For the text-containing cell, return its midpoint in (x, y) coordinate format. 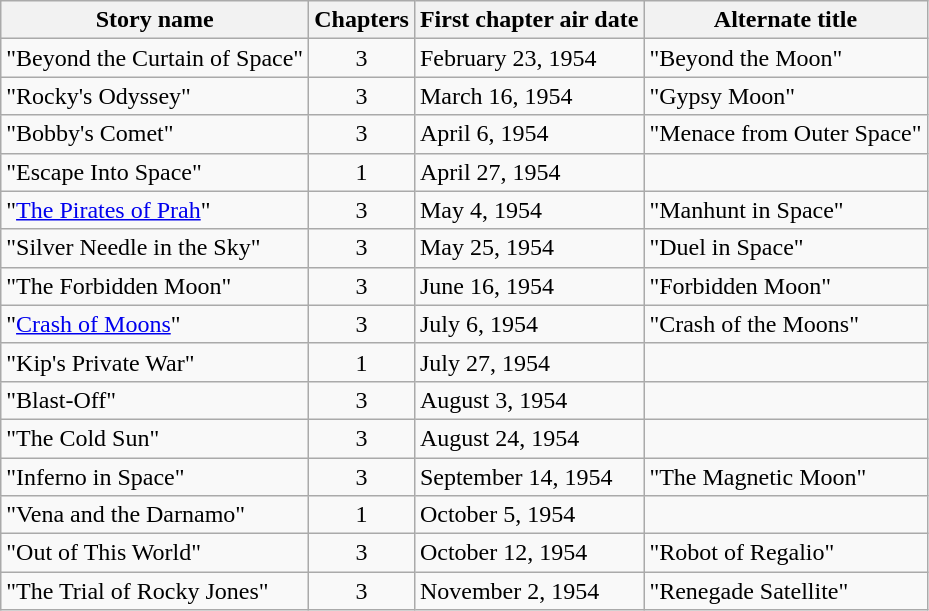
"Crash of the Moons" (786, 324)
August 24, 1954 (528, 438)
"Bobby's Comet" (155, 134)
Chapters (362, 20)
August 3, 1954 (528, 400)
"Duel in Space" (786, 248)
September 14, 1954 (528, 477)
May 25, 1954 (528, 248)
"Crash of Moons" (155, 324)
October 5, 1954 (528, 515)
Story name (155, 20)
"Renegade Satellite" (786, 591)
April 6, 1954 (528, 134)
June 16, 1954 (528, 286)
"Silver Needle in the Sky" (155, 248)
July 6, 1954 (528, 324)
"Robot of Regalio" (786, 553)
"Beyond the Moon" (786, 58)
"Escape Into Space" (155, 172)
"Vena and the Darnamo" (155, 515)
"Gypsy Moon" (786, 96)
"The Trial of Rocky Jones" (155, 591)
"The Pirates of Prah" (155, 210)
"Blast-Off" (155, 400)
"The Magnetic Moon" (786, 477)
March 16, 1954 (528, 96)
November 2, 1954 (528, 591)
"Rocky's Odyssey" (155, 96)
"Inferno in Space" (155, 477)
"Menace from Outer Space" (786, 134)
"Kip's Private War" (155, 362)
May 4, 1954 (528, 210)
"Manhunt in Space" (786, 210)
April 27, 1954 (528, 172)
First chapter air date (528, 20)
October 12, 1954 (528, 553)
"Forbidden Moon" (786, 286)
Alternate title (786, 20)
"The Forbidden Moon" (155, 286)
"The Cold Sun" (155, 438)
"Beyond the Curtain of Space" (155, 58)
"Out of This World" (155, 553)
February 23, 1954 (528, 58)
July 27, 1954 (528, 362)
